For the text-containing cell, return its midpoint in (X, Y) coordinate format. 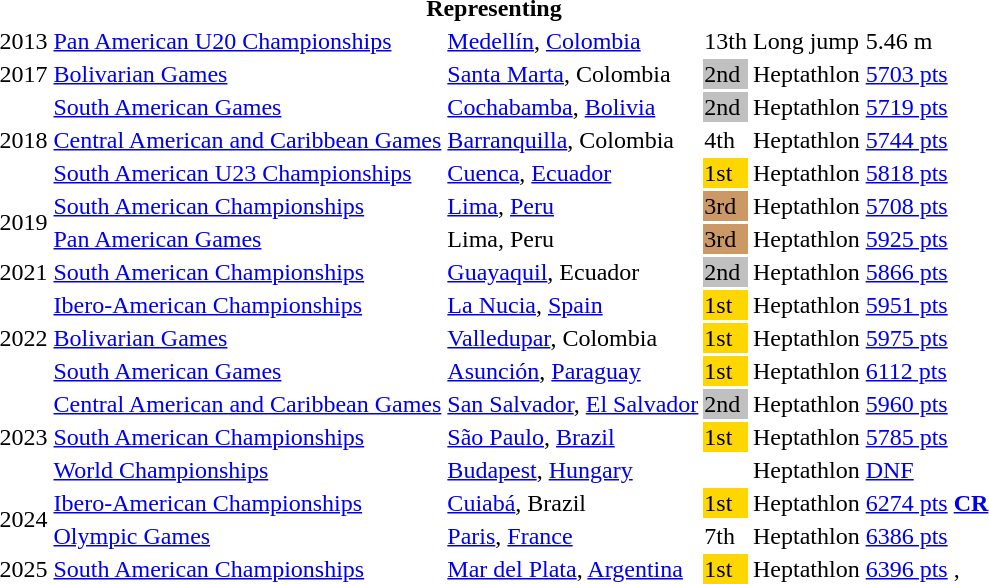
Barranquilla, Colombia (573, 140)
4th (726, 140)
South American U23 Championships (248, 173)
Asunción, Paraguay (573, 371)
Guayaquil, Ecuador (573, 272)
World Championships (248, 470)
São Paulo, Brazil (573, 437)
Long jump (807, 41)
13th (726, 41)
Paris, France (573, 536)
La Nucia, Spain (573, 305)
San Salvador, El Salvador (573, 404)
Budapest, Hungary (573, 470)
Valledupar, Colombia (573, 338)
Mar del Plata, Argentina (573, 569)
Medellín, Colombia (573, 41)
Cochabamba, Bolivia (573, 107)
Pan American U20 Championships (248, 41)
7th (726, 536)
Pan American Games (248, 239)
Cuiabá, Brazil (573, 503)
Cuenca, Ecuador (573, 173)
Santa Marta, Colombia (573, 74)
Olympic Games (248, 536)
